Determine the [X, Y] coordinate at the center of the cell enclosing the given text.  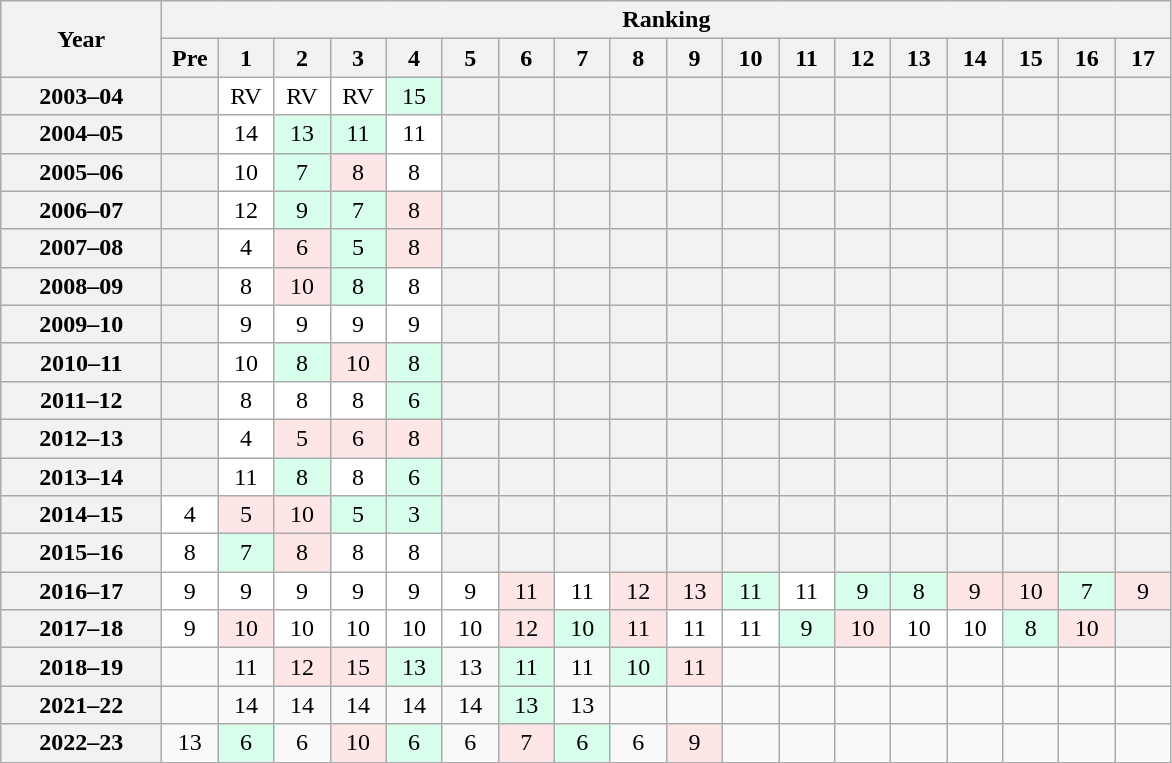
2015–16 [82, 553]
2004–05 [82, 134]
2013–14 [82, 477]
1 [246, 58]
Ranking [666, 20]
2009–10 [82, 324]
2022–23 [82, 743]
2003–04 [82, 96]
2005–06 [82, 172]
Pre [190, 58]
2011–12 [82, 400]
17 [1143, 58]
2008–09 [82, 286]
2006–07 [82, 210]
2021–22 [82, 705]
2 [302, 58]
2014–15 [82, 515]
Year [82, 39]
2012–13 [82, 438]
2007–08 [82, 248]
2010–11 [82, 362]
2017–18 [82, 629]
2016–17 [82, 591]
2018–19 [82, 667]
16 [1087, 58]
